For the text-containing cell, return its midpoint in (x, y) coordinate format. 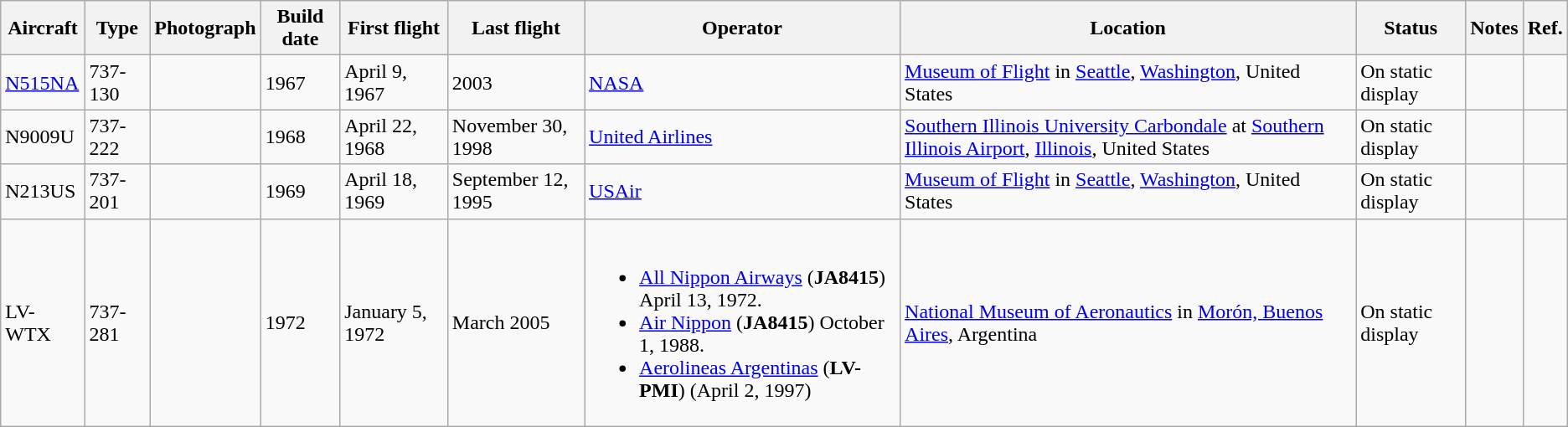
United Airlines (742, 137)
Last flight (516, 28)
National Museum of Aeronautics in Morón, Buenos Aires, Argentina (1128, 322)
Location (1128, 28)
N9009U (43, 137)
Operator (742, 28)
Ref. (1545, 28)
737-201 (117, 191)
737-281 (117, 322)
January 5, 1972 (394, 322)
1968 (300, 137)
November 30, 1998 (516, 137)
2003 (516, 82)
April 9, 1967 (394, 82)
Aircraft (43, 28)
1967 (300, 82)
Build date (300, 28)
April 22, 1968 (394, 137)
LV-WTX (43, 322)
N515NA (43, 82)
USAir (742, 191)
All Nippon Airways (JA8415) April 13, 1972.Air Nippon (JA8415) October 1, 1988.Aerolineas Argentinas (LV-PMI) (April 2, 1997) (742, 322)
September 12, 1995 (516, 191)
Status (1411, 28)
NASA (742, 82)
Type (117, 28)
Photograph (205, 28)
1969 (300, 191)
1972 (300, 322)
Southern Illinois University Carbondale at Southern Illinois Airport, Illinois, United States (1128, 137)
737-222 (117, 137)
N213US (43, 191)
737-130 (117, 82)
Notes (1494, 28)
April 18, 1969 (394, 191)
March 2005 (516, 322)
First flight (394, 28)
